Locate the cell with the specified text and output its (X, Y) center coordinate. 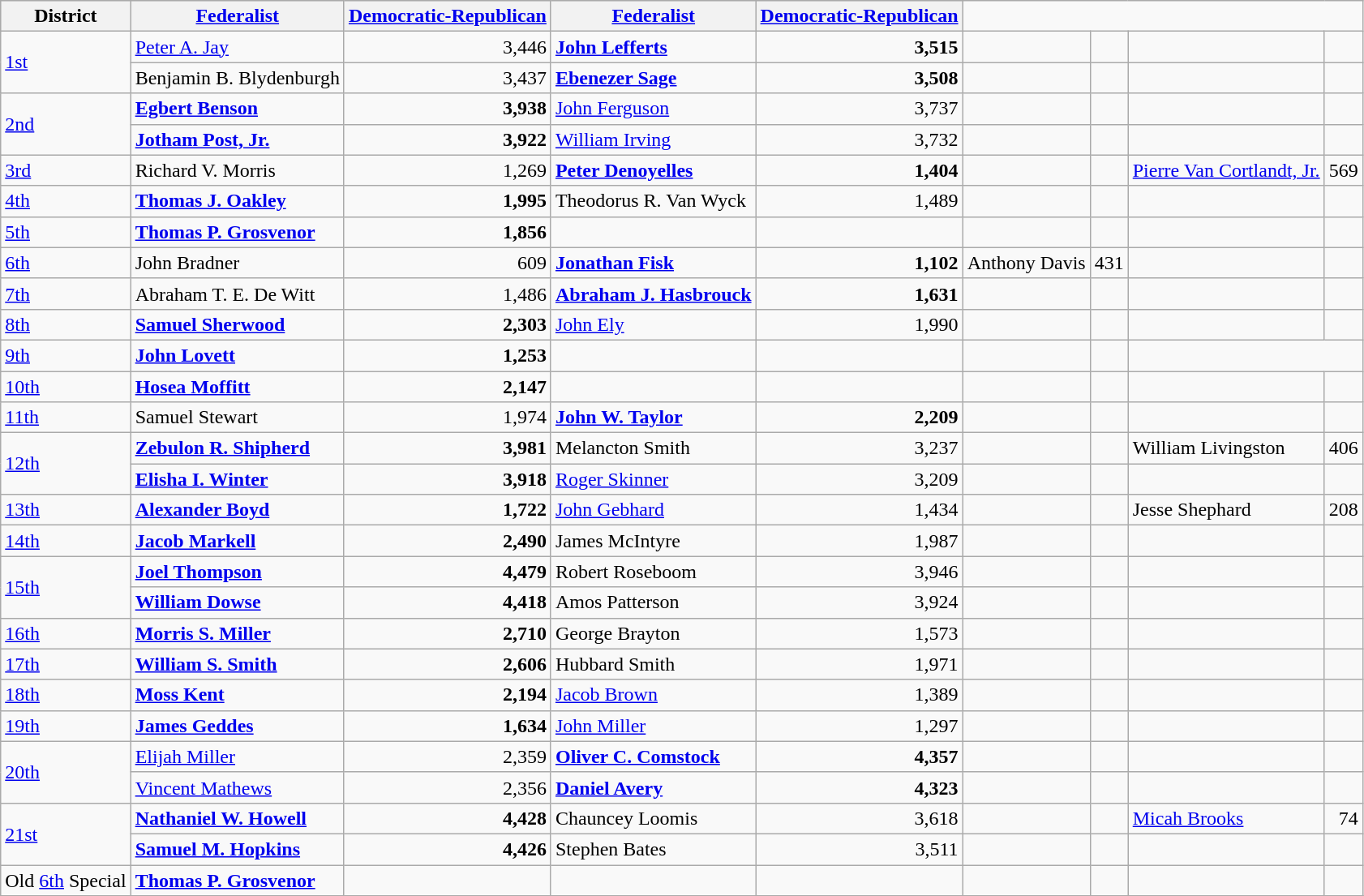
4,418 (448, 602)
12th (66, 464)
Ebenezer Sage (654, 78)
Moss Kent (237, 695)
John Ely (654, 324)
Alexander Boyd (237, 510)
3,237 (860, 448)
3,737 (860, 109)
6th (66, 263)
4,428 (448, 818)
1,269 (448, 170)
Jesse Shephard (1226, 510)
Nathaniel W. Howell (237, 818)
Anthony Davis (1027, 263)
District (66, 16)
1,995 (448, 201)
3,981 (448, 448)
1,434 (860, 510)
4th (66, 201)
15th (66, 587)
3rd (66, 170)
2,490 (448, 541)
Old 6th Special (66, 880)
20th (66, 772)
3,938 (448, 109)
1,856 (448, 232)
Zebulon R. Shipherd (237, 448)
2nd (66, 124)
Theodorus R. Van Wyck (654, 201)
9th (66, 355)
3,446 (448, 47)
George Brayton (654, 633)
3,618 (860, 818)
John Bradner (237, 263)
14th (66, 541)
17th (66, 664)
406 (1343, 448)
10th (66, 387)
Peter Denoyelles (654, 170)
21st (66, 834)
431 (1109, 263)
2,303 (448, 324)
4,357 (860, 757)
3,924 (860, 602)
3,918 (448, 479)
2,359 (448, 757)
Peter A. Jay (237, 47)
Amos Patterson (654, 602)
2,194 (448, 695)
Jacob Markell (237, 541)
1st (66, 62)
569 (1343, 170)
11th (66, 418)
Morris S. Miller (237, 633)
18th (66, 695)
1,974 (448, 418)
John W. Taylor (654, 418)
Robert Roseboom (654, 572)
Roger Skinner (654, 479)
Elijah Miller (237, 757)
3,508 (860, 78)
1,253 (448, 355)
2,209 (860, 418)
Daniel Avery (654, 787)
Micah Brooks (1226, 818)
74 (1343, 818)
5th (66, 232)
3,732 (860, 139)
1,297 (860, 726)
4,323 (860, 787)
Oliver C. Comstock (654, 757)
2,356 (448, 787)
1,990 (860, 324)
Pierre Van Cortlandt, Jr. (1226, 170)
1,971 (860, 664)
1,987 (860, 541)
1,722 (448, 510)
7th (66, 294)
13th (66, 510)
John Lovett (237, 355)
1,634 (448, 726)
16th (66, 633)
James Geddes (237, 726)
Egbert Benson (237, 109)
1,489 (860, 201)
William Livingston (1226, 448)
1,102 (860, 263)
Thomas J. Oakley (237, 201)
2,606 (448, 664)
Jotham Post, Jr. (237, 139)
William S. Smith (237, 664)
Hubbard Smith (654, 664)
William Dowse (237, 602)
1,573 (860, 633)
Hosea Moffitt (237, 387)
3,515 (860, 47)
Richard V. Morris (237, 170)
John Ferguson (654, 109)
4,426 (448, 849)
Samuel Sherwood (237, 324)
2,147 (448, 387)
Samuel M. Hopkins (237, 849)
Vincent Mathews (237, 787)
1,389 (860, 695)
Chauncey Loomis (654, 818)
Melancton Smith (654, 448)
William Irving (654, 139)
Jacob Brown (654, 695)
Abraham T. E. De Witt (237, 294)
3,511 (860, 849)
1,404 (860, 170)
3,437 (448, 78)
3,946 (860, 572)
Jonathan Fisk (654, 263)
James McIntyre (654, 541)
609 (448, 263)
3,922 (448, 139)
John Lefferts (654, 47)
3,209 (860, 479)
Stephen Bates (654, 849)
Elisha I. Winter (237, 479)
208 (1343, 510)
Benjamin B. Blydenburgh (237, 78)
2,710 (448, 633)
19th (66, 726)
8th (66, 324)
John Miller (654, 726)
Abraham J. Hasbrouck (654, 294)
Joel Thompson (237, 572)
4,479 (448, 572)
John Gebhard (654, 510)
Samuel Stewart (237, 418)
1,631 (860, 294)
1,486 (448, 294)
